Output the [x, y] coordinate of the center of the cell containing the given text.  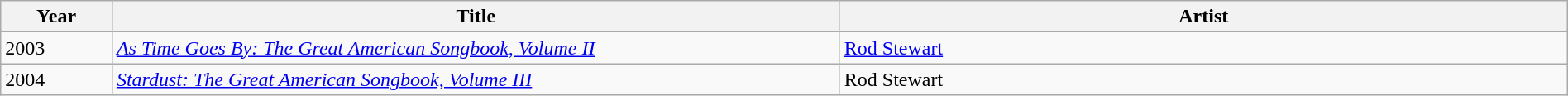
2003 [56, 48]
Title [476, 17]
2004 [56, 79]
Stardust: The Great American Songbook, Volume III [476, 79]
Year [56, 17]
Artist [1203, 17]
As Time Goes By: The Great American Songbook, Volume II [476, 48]
